Detect which cell encompasses the target text, then output its [X, Y] center coordinate. 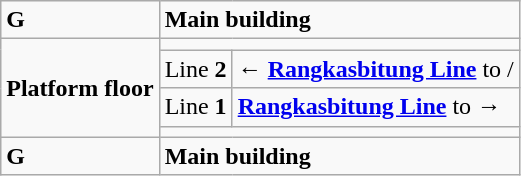
← Rangkasbitung Line to / [376, 69]
Line 1 [196, 107]
Line 2 [196, 69]
Platform floor [80, 88]
Rangkasbitung Line to → [376, 107]
